From the cell containing the given text, extract its center point as (x, y) coordinate. 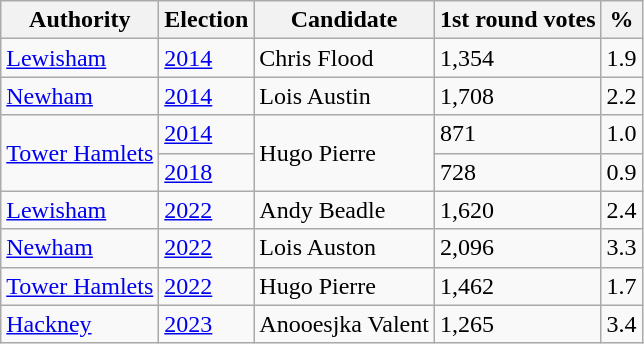
1,620 (518, 210)
1,354 (518, 58)
2.4 (622, 210)
Candidate (344, 20)
Lois Auston (344, 248)
2018 (206, 172)
871 (518, 134)
1,708 (518, 96)
2023 (206, 324)
1.7 (622, 286)
Lois Austin (344, 96)
3.3 (622, 248)
Hackney (80, 324)
1st round votes (518, 20)
Election (206, 20)
0.9 (622, 172)
Chris Flood (344, 58)
Andy Beadle (344, 210)
Authority (80, 20)
728 (518, 172)
2.2 (622, 96)
% (622, 20)
1.0 (622, 134)
1,462 (518, 286)
1,265 (518, 324)
3.4 (622, 324)
1.9 (622, 58)
2,096 (518, 248)
Anooesjka Valent (344, 324)
